Pinpoint the cell where the given text exists, returning its [X, Y] midpoint coordinate. 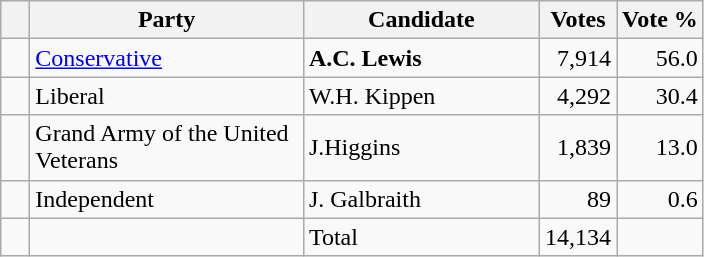
Party [167, 20]
W.H. Kippen [421, 96]
Candidate [421, 20]
Vote % [660, 20]
1,839 [578, 148]
Grand Army of the United Veterans [167, 148]
A.C. Lewis [421, 58]
4,292 [578, 96]
Independent [167, 199]
0.6 [660, 199]
Total [421, 237]
56.0 [660, 58]
89 [578, 199]
Liberal [167, 96]
14,134 [578, 237]
30.4 [660, 96]
Conservative [167, 58]
J. Galbraith [421, 199]
13.0 [660, 148]
J.Higgins [421, 148]
Votes [578, 20]
7,914 [578, 58]
